For the text-containing cell, return its midpoint in [x, y] coordinate format. 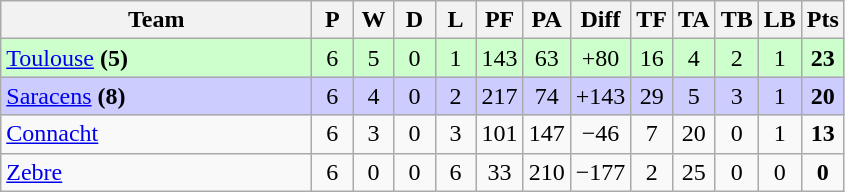
−177 [600, 172]
D [414, 20]
W [374, 20]
143 [500, 58]
63 [546, 58]
147 [546, 134]
Diff [600, 20]
TA [694, 20]
Saracens (8) [156, 96]
7 [652, 134]
Zebre [156, 172]
PA [546, 20]
29 [652, 96]
16 [652, 58]
−46 [600, 134]
Connacht [156, 134]
PF [500, 20]
Toulouse (5) [156, 58]
P [332, 20]
33 [500, 172]
TF [652, 20]
Pts [822, 20]
Team [156, 20]
217 [500, 96]
+80 [600, 58]
TB [736, 20]
13 [822, 134]
25 [694, 172]
+143 [600, 96]
74 [546, 96]
L [456, 20]
23 [822, 58]
210 [546, 172]
101 [500, 134]
LB [780, 20]
